Detect which cell encompasses the target text, then output its (x, y) center coordinate. 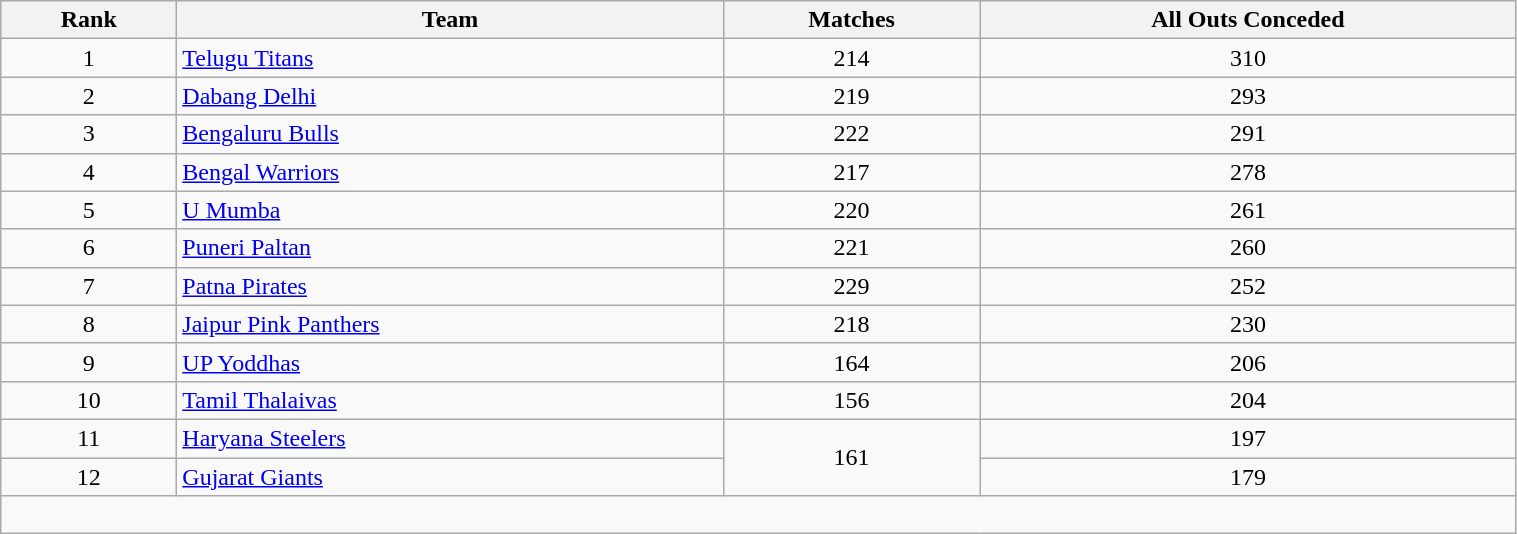
Bengaluru Bulls (450, 134)
4 (89, 172)
197 (1248, 438)
252 (1248, 286)
2 (89, 96)
7 (89, 286)
310 (1248, 58)
3 (89, 134)
218 (851, 324)
179 (1248, 477)
219 (851, 96)
204 (1248, 400)
214 (851, 58)
Puneri Paltan (450, 248)
206 (1248, 362)
Matches (851, 20)
291 (1248, 134)
217 (851, 172)
10 (89, 400)
229 (851, 286)
Rank (89, 20)
UP Yoddhas (450, 362)
11 (89, 438)
293 (1248, 96)
Telugu Titans (450, 58)
U Mumba (450, 210)
12 (89, 477)
221 (851, 248)
164 (851, 362)
Bengal Warriors (450, 172)
230 (1248, 324)
6 (89, 248)
1 (89, 58)
Gujarat Giants (450, 477)
161 (851, 457)
156 (851, 400)
Team (450, 20)
9 (89, 362)
8 (89, 324)
222 (851, 134)
220 (851, 210)
Tamil Thalaivas (450, 400)
Haryana Steelers (450, 438)
Dabang Delhi (450, 96)
5 (89, 210)
All Outs Conceded (1248, 20)
260 (1248, 248)
Patna Pirates (450, 286)
Jaipur Pink Panthers (450, 324)
261 (1248, 210)
278 (1248, 172)
